Pinpoint the cell where the given text exists, returning its (X, Y) midpoint coordinate. 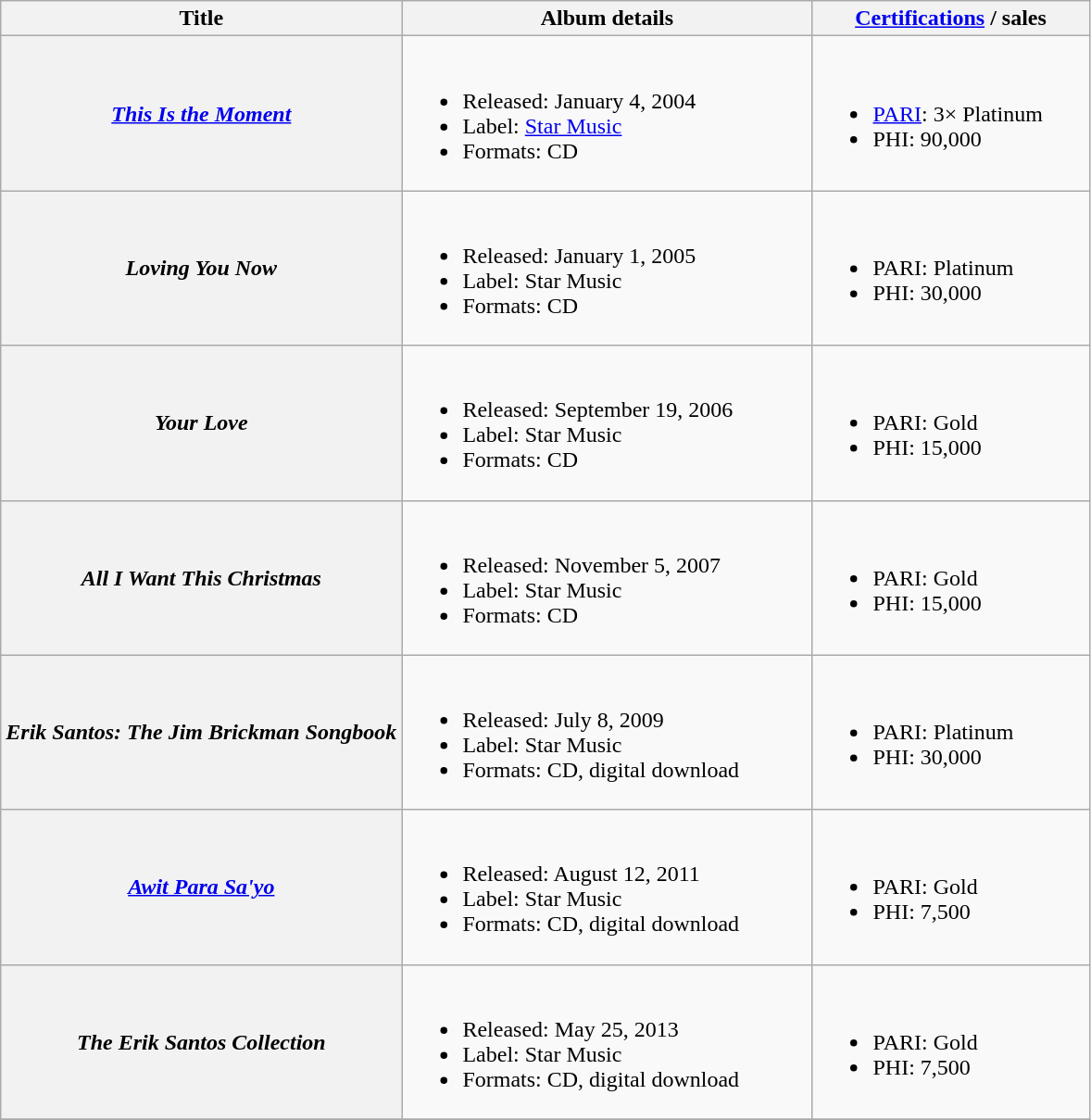
Released: August 12, 2011Label: Star MusicFormats: CD, digital download (608, 887)
All I Want This Christmas (202, 578)
Released: January 4, 2004Label: Star MusicFormats: CD (608, 113)
Loving You Now (202, 269)
This Is the Moment (202, 113)
Released: September 19, 2006Label: Star MusicFormats: CD (608, 422)
Erik Santos: The Jim Brickman Songbook (202, 732)
The Erik Santos Collection (202, 1041)
Released: November 5, 2007Label: Star MusicFormats: CD (608, 578)
Released: July 8, 2009Label: Star MusicFormats: CD, digital download (608, 732)
Released: January 1, 2005Label: Star MusicFormats: CD (608, 269)
PARI: 3× PlatinumPHI: 90,000 (950, 113)
Released: May 25, 2013Label: Star MusicFormats: CD, digital download (608, 1041)
Awit Para Sa'yo (202, 887)
Album details (608, 19)
Certifications / sales (950, 19)
Your Love (202, 422)
Title (202, 19)
